Return the (X, Y) coordinate for the center point of the cell that contains the specified text.  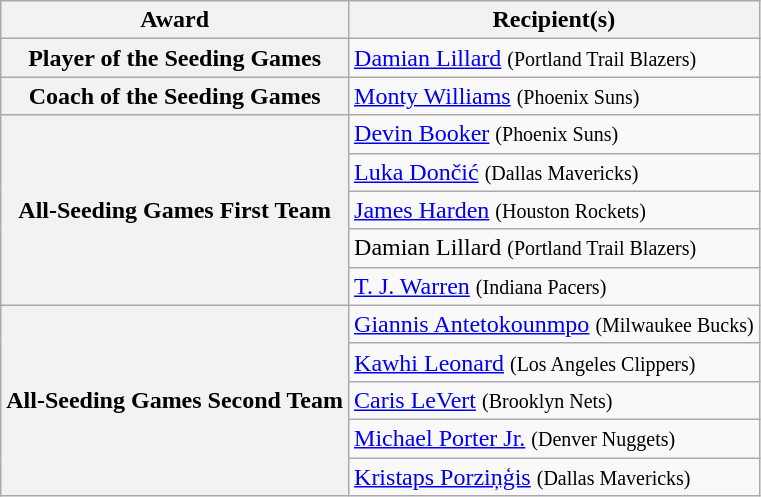
Player of the Seeding Games (175, 58)
All-Seeding Games First Team (175, 210)
Coach of the Seeding Games (175, 96)
James Harden (Houston Rockets) (554, 210)
Devin Booker (Phoenix Suns) (554, 134)
Monty Williams (Phoenix Suns) (554, 96)
Recipient(s) (554, 20)
Caris LeVert (Brooklyn Nets) (554, 400)
T. J. Warren (Indiana Pacers) (554, 286)
Kristaps Porziņģis (Dallas Mavericks) (554, 477)
All-Seeding Games Second Team (175, 400)
Giannis Antetokounmpo (Milwaukee Bucks) (554, 324)
Kawhi Leonard (Los Angeles Clippers) (554, 362)
Michael Porter Jr. (Denver Nuggets) (554, 438)
Luka Dončić (Dallas Mavericks) (554, 172)
Award (175, 20)
